Search for the cell housing the specified text and yield its [X, Y] center coordinate. 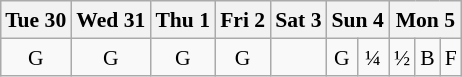
Sat 3 [298, 20]
¼ [373, 56]
Thu 1 [182, 20]
Mon 5 [426, 20]
Wed 31 [110, 20]
Fri 2 [242, 20]
B [428, 56]
Tue 30 [36, 20]
F [451, 56]
Sun 4 [358, 20]
½ [402, 56]
